Extract the (X, Y) coordinate from the center of the cell holding the provided text.  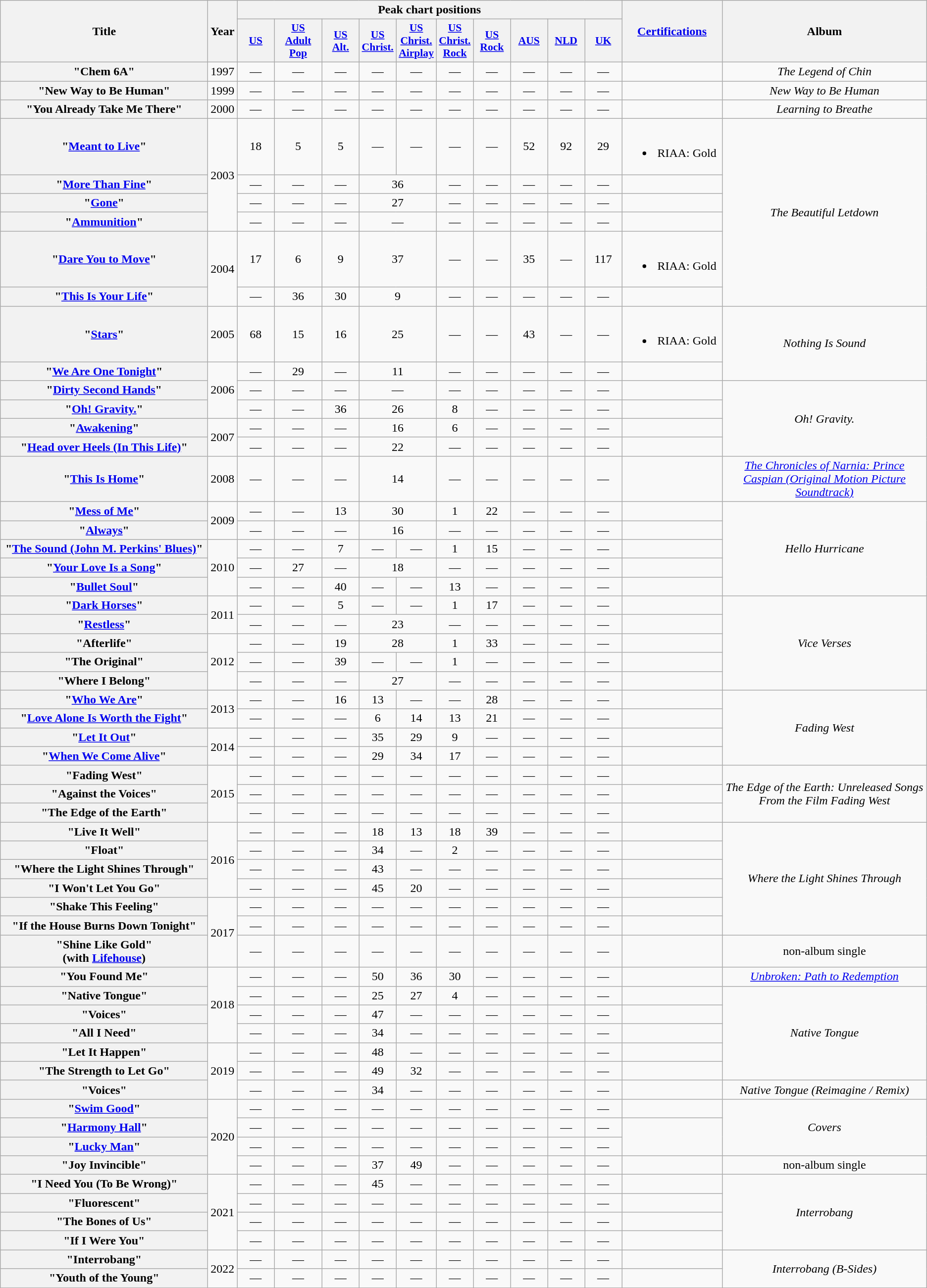
"Harmony Hall" (104, 1127)
48 (377, 1052)
2004 (223, 268)
"The Edge of the Earth" (104, 812)
1999 (223, 91)
"Oh! Gravity." (104, 409)
"Dare You to Move" (104, 259)
2021 (223, 1212)
"Awakening" (104, 428)
"Native Tongue" (104, 995)
"New Way to Be Human" (104, 91)
USAlt. (341, 41)
2017 (223, 933)
2015 (223, 793)
2006 (223, 390)
33 (492, 643)
"Bullet Soul" (104, 587)
68 (256, 334)
2000 (223, 109)
8 (455, 409)
47 (377, 1014)
117 (603, 259)
"The Strength to Let Go" (104, 1071)
"Lucky Man" (104, 1146)
2020 (223, 1137)
23 (398, 624)
The Edge of the Earth: Unreleased Songs From the Film Fading West (825, 793)
"Dirty Second Hands" (104, 390)
Interrobang (825, 1212)
The Beautiful Letdown (825, 212)
Learning to Breathe (825, 109)
21 (492, 718)
"Gone" (104, 203)
2008 (223, 479)
AUS (529, 41)
"We Are One Tonight" (104, 371)
2018 (223, 1005)
"This Is Your Life" (104, 297)
"Let It Out" (104, 737)
"Ammunition" (104, 222)
2019 (223, 1071)
"Love Alone Is Worth the Fight" (104, 718)
"Dark Horses" (104, 605)
"Fluorescent" (104, 1203)
"Who We Are" (104, 699)
"More Than Fine" (104, 184)
Vice Verses (825, 643)
"If the House Burns Down Tonight" (104, 926)
"Where the Light Shines Through" (104, 869)
Native Tongue (825, 1033)
2012 (223, 662)
"Let It Happen" (104, 1052)
2013 (223, 709)
"All I Need" (104, 1033)
32 (416, 1071)
US (256, 41)
Oh! Gravity. (825, 418)
Hello Hurricane (825, 548)
"Stars" (104, 334)
"Afterlife" (104, 643)
2014 (223, 746)
2009 (223, 520)
Year (223, 32)
USRock (492, 41)
2010 (223, 568)
"You Already Take Me There" (104, 109)
11 (398, 371)
2 (455, 850)
"Live It Well" (104, 831)
92 (566, 147)
"Mess of Me" (104, 511)
40 (341, 587)
"You Found Me" (104, 977)
20 (416, 888)
"Swim Good" (104, 1108)
"Float" (104, 850)
2016 (223, 859)
"The Original" (104, 662)
USChrist.Airplay (416, 41)
"I Need You (To Be Wrong)" (104, 1184)
Certifications (672, 32)
New Way to Be Human (825, 91)
"I Won't Let You Go" (104, 888)
2011 (223, 615)
Fading West (825, 728)
Peak chart positions (430, 10)
"Head over Heels (In This Life)" (104, 446)
2005 (223, 334)
The Chronicles of Narnia: Prince Caspian (Original Motion Picture Soundtrack) (825, 479)
Nothing Is Sound (825, 344)
"When We Come Alive" (104, 756)
"The Sound (John M. Perkins' Blues)" (104, 549)
USAdultPop (298, 41)
"Youth of the Young" (104, 1278)
52 (529, 147)
The Legend of Chin (825, 71)
"Shake This Feeling" (104, 907)
"Your Love Is a Song" (104, 568)
"Against the Voices" (104, 793)
7 (341, 549)
"Shine Like Gold"(with Lifehouse) (104, 951)
Title (104, 32)
Covers (825, 1127)
50 (377, 977)
"Meant to Live" (104, 147)
19 (341, 643)
"This Is Home" (104, 479)
26 (398, 409)
USChrist.Rock (455, 41)
2022 (223, 1269)
UK (603, 41)
2003 (223, 175)
"Fading West" (104, 775)
2007 (223, 437)
NLD (566, 41)
"Always" (104, 530)
"Where I Belong" (104, 681)
"Joy Invincible" (104, 1165)
"If I Were You" (104, 1240)
USChrist. (377, 41)
4 (455, 995)
Where the Light Shines Through (825, 878)
Native Tongue (Reimagine / Remix) (825, 1090)
Album (825, 32)
Interrobang (B-Sides) (825, 1269)
1997 (223, 71)
"Restless" (104, 624)
"Interrobang" (104, 1259)
"Chem 6A" (104, 71)
Unbroken: Path to Redemption (825, 977)
"The Bones of Us" (104, 1222)
